Return the (x, y) coordinate for the center point of the cell that contains the specified text.  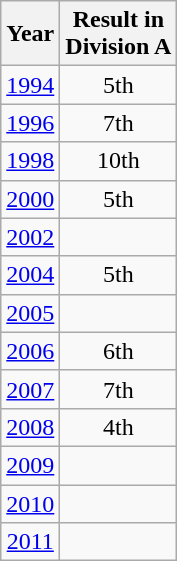
2010 (30, 503)
2005 (30, 313)
2007 (30, 389)
2008 (30, 427)
2009 (30, 465)
2004 (30, 275)
Result inDivision A (118, 34)
10th (118, 161)
1996 (30, 123)
1994 (30, 85)
4th (118, 427)
2000 (30, 199)
1998 (30, 161)
2011 (30, 542)
2002 (30, 237)
6th (118, 351)
2006 (30, 351)
Year (30, 34)
